Provide the (X, Y) coordinate of the cell's center where the given text is located.  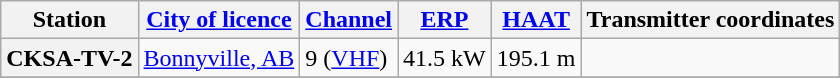
9 (VHF) (349, 58)
Bonnyville, AB (219, 58)
CKSA-TV-2 (70, 58)
Transmitter coordinates (710, 20)
195.1 m (536, 58)
Station (70, 20)
Channel (349, 20)
ERP (445, 20)
HAAT (536, 20)
41.5 kW (445, 58)
City of licence (219, 20)
